Provide the (x, y) coordinate of the cell's center where the given text is located.  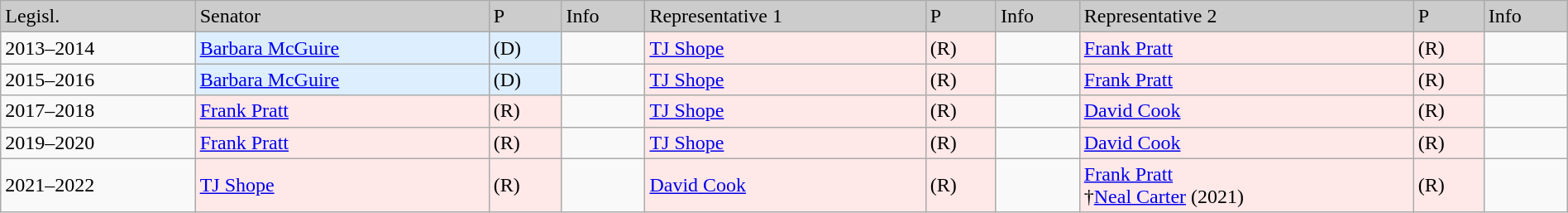
Frank Pratt†Neal Carter (2021) (1246, 186)
2019–2020 (98, 143)
Legisl. (98, 17)
2021–2022 (98, 186)
Representative 1 (786, 17)
2015–2016 (98, 80)
2013–2014 (98, 48)
Representative 2 (1246, 17)
Senator (342, 17)
2017–2018 (98, 111)
